Search for the cell housing the specified text and yield its [X, Y] center coordinate. 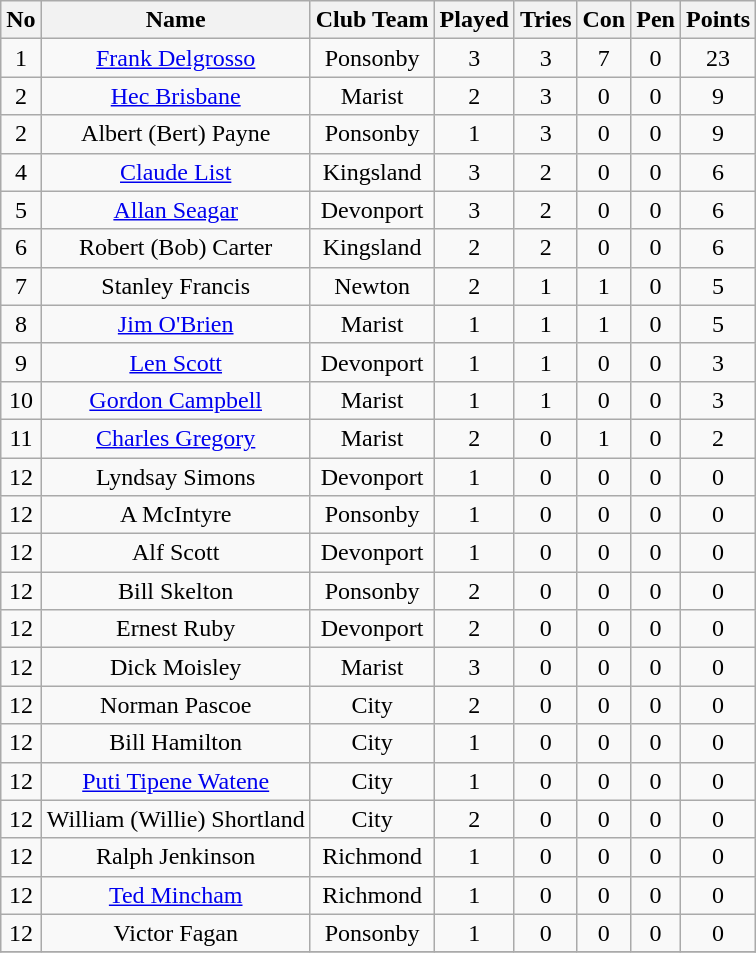
Newton [372, 286]
Len Scott [176, 362]
Played [474, 20]
Robert (Bob) Carter [176, 248]
Ted Mincham [176, 895]
Con [604, 20]
4 [21, 172]
Gordon Campbell [176, 400]
Hec Brisbane [176, 96]
Stanley Francis [176, 286]
Norman Pascoe [176, 705]
Dick Moisley [176, 667]
11 [21, 438]
Tries [546, 20]
William (Willie) Shortland [176, 819]
Frank Delgrosso [176, 58]
Lyndsay Simons [176, 477]
Ralph Jenkinson [176, 857]
10 [21, 400]
Name [176, 20]
Albert (Bert) Payne [176, 134]
Puti Tipene Watene [176, 781]
Jim O'Brien [176, 324]
Pen [656, 20]
Club Team [372, 20]
A McIntyre [176, 515]
Claude List [176, 172]
Bill Skelton [176, 591]
Victor Fagan [176, 933]
Ernest Ruby [176, 629]
Points [718, 20]
Alf Scott [176, 553]
No [21, 20]
Charles Gregory [176, 438]
23 [718, 58]
8 [21, 324]
Bill Hamilton [176, 743]
Allan Seagar [176, 210]
